Find where the given text appears and provide that cell's center as (x, y) coordinate. 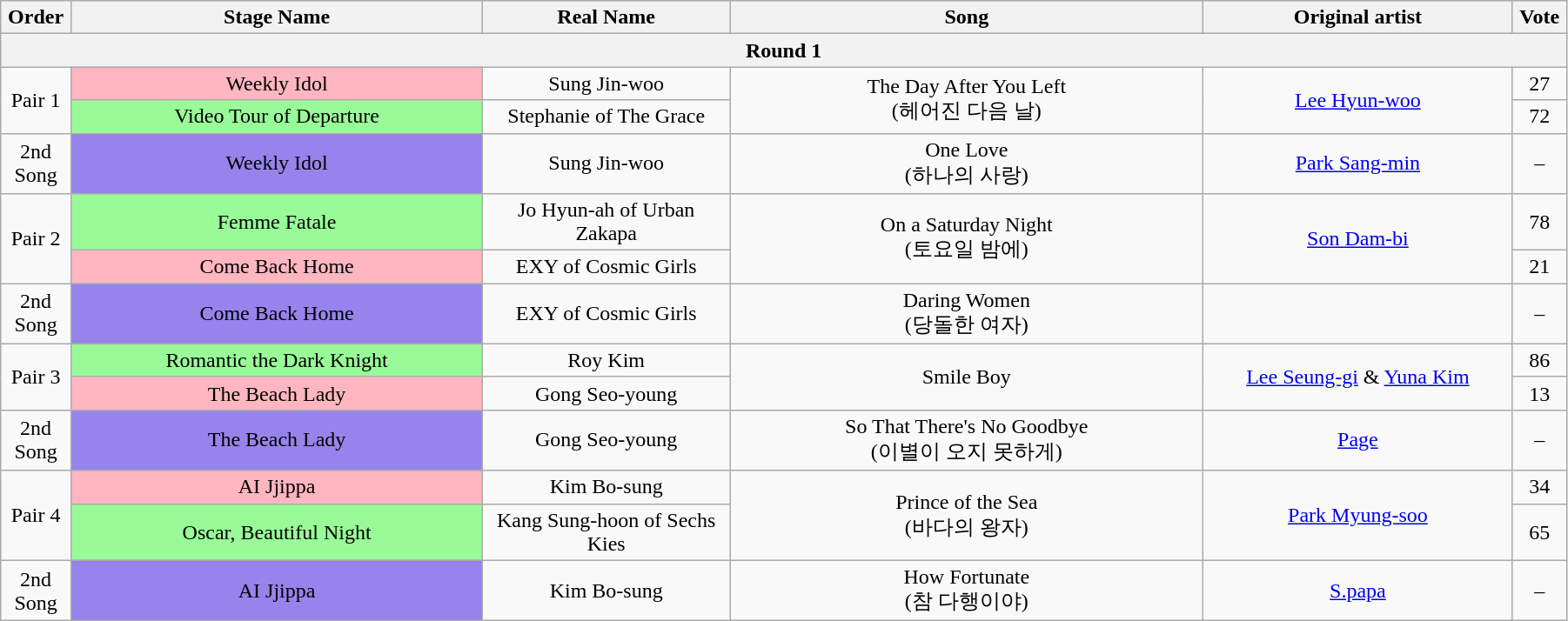
Romantic the Dark Knight (277, 360)
72 (1540, 117)
Daring Women(당돌한 여자) (967, 314)
Roy Kim (606, 360)
Park Sang-min (1357, 164)
27 (1540, 83)
Park Myung-soo (1357, 515)
65 (1540, 532)
Stephanie of The Grace (606, 117)
Song (967, 17)
Pair 1 (37, 100)
Real Name (606, 17)
How Fortunate(참 다행이야) (967, 591)
Pair 3 (37, 377)
21 (1540, 267)
Page (1357, 440)
Kang Sung-hoon of Sechs Kies (606, 532)
86 (1540, 360)
Femme Fatale (277, 223)
Video Tour of Departure (277, 117)
34 (1540, 487)
One Love(하나의 사랑) (967, 164)
Lee Seung-gi & Yuna Kim (1357, 377)
Vote (1540, 17)
Round 1 (784, 50)
Oscar, Beautiful Night (277, 532)
So That There's No Goodbye(이별이 오지 못하게) (967, 440)
Stage Name (277, 17)
Order (37, 17)
Pair 2 (37, 238)
The Day After You Left(헤어진 다음 날) (967, 100)
13 (1540, 393)
Son Dam-bi (1357, 238)
Prince of the Sea(바다의 왕자) (967, 515)
Smile Boy (967, 377)
Lee Hyun-woo (1357, 100)
Pair 4 (37, 515)
S.papa (1357, 591)
Jo Hyun-ah of Urban Zakapa (606, 223)
On a Saturday Night(토요일 밤에) (967, 238)
78 (1540, 223)
Original artist (1357, 17)
